Identify which cell holds the provided text, then report its (X, Y) central coordinate. 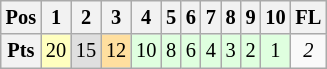
9 (251, 17)
12 (116, 51)
7 (211, 17)
20 (56, 51)
FL (308, 17)
15 (86, 51)
5 (171, 17)
Pos (21, 17)
Pts (21, 51)
